Determine the [x, y] coordinate at the center of the cell enclosing the given text.  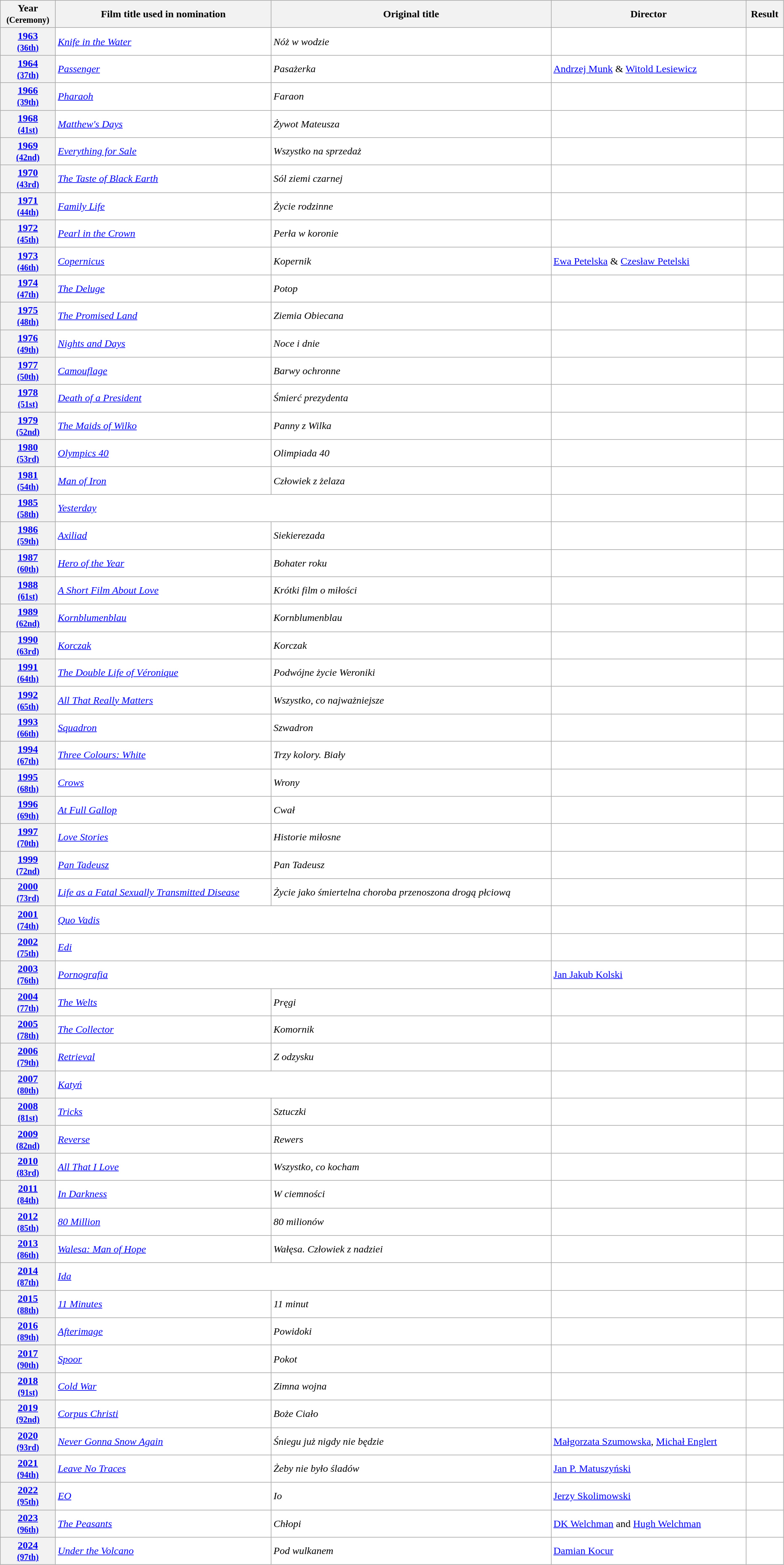
Year(Ceremony) [28, 14]
The Deluge [163, 289]
1992(65th) [28, 700]
The Collector [163, 1029]
Life as a Fatal Sexually Transmitted Disease [163, 893]
2017(90th) [28, 1359]
Matthew's Days [163, 124]
Życie rodzinne [411, 206]
Wszystko na sprzedaż [411, 151]
Śniegu już nigdy nie będzie [411, 1441]
1964(37th) [28, 69]
Nóż w wodzie [411, 41]
Sól ziemi czarnej [411, 179]
2011(84th) [28, 1194]
Z odzysku [411, 1057]
1994(67th) [28, 755]
2020(93rd) [28, 1441]
Historie miłosne [411, 838]
2008(81st) [28, 1112]
Faraon [411, 96]
Powidoki [411, 1331]
Copernicus [163, 261]
1976(49th) [28, 343]
Cwał [411, 810]
Panny z Wilka [411, 426]
Damian Kocur [649, 1551]
Edi [303, 947]
Director [649, 14]
2016(89th) [28, 1331]
1972(45th) [28, 234]
Życie jako śmiertelna choroba przenoszona drogą płciową [411, 893]
A Short Film About Love [163, 591]
Love Stories [163, 838]
1966(39th) [28, 96]
Io [411, 1496]
2000(73rd) [28, 893]
All That I Love [163, 1167]
Three Colours: White [163, 755]
The Peasants [163, 1524]
Knife in the Water [163, 41]
1975(48th) [28, 316]
Katyń [303, 1084]
2009(82nd) [28, 1139]
2014(87th) [28, 1276]
2019(92nd) [28, 1414]
All That Really Matters [163, 700]
Squadron [163, 727]
Never Gonna Snow Again [163, 1441]
Siekierezada [411, 536]
EO [163, 1496]
11 minut [411, 1304]
2023(96th) [28, 1524]
1986(59th) [28, 536]
Camouflage [163, 371]
Cold War [163, 1386]
Olympics 40 [163, 453]
80 milionów [411, 1222]
1988(61st) [28, 591]
Ida [303, 1276]
Under the Volcano [163, 1551]
1979(52nd) [28, 426]
11 Minutes [163, 1304]
Jan P. Matuszyński [649, 1469]
2024(97th) [28, 1551]
1991(64th) [28, 672]
1985(58th) [28, 508]
2004(77th) [28, 1002]
1973(46th) [28, 261]
Andrzej Munk & Witold Lesiewicz [649, 69]
The Maids of Wilko [163, 426]
2021(94th) [28, 1469]
1969(42nd) [28, 151]
Tricks [163, 1112]
2018(91st) [28, 1386]
2010(83rd) [28, 1167]
2003(76th) [28, 974]
2015(88th) [28, 1304]
At Full Gallop [163, 810]
Pharaoh [163, 96]
W ciemności [411, 1194]
2001(74th) [28, 920]
The Promised Land [163, 316]
Śmierć prezydenta [411, 398]
The Taste of Black Earth [163, 179]
1981(54th) [28, 481]
Corpus Christi [163, 1414]
Axiliad [163, 536]
Żeby nie było śladów [411, 1469]
1971(44th) [28, 206]
Pręgi [411, 1002]
Jan Jakub Kolski [649, 974]
Krótki film o miłości [411, 591]
1970(43rd) [28, 179]
Trzy kolory. Biały [411, 755]
Pornografia [303, 974]
Afterimage [163, 1331]
Żywot Mateusza [411, 124]
Barwy ochronne [411, 371]
2007(80th) [28, 1084]
Result [765, 14]
Boże Ciało [411, 1414]
Wrony [411, 782]
1997(70th) [28, 838]
Ziemia Obiecana [411, 316]
1996(69th) [28, 810]
Spoor [163, 1359]
Death of a President [163, 398]
Człowiek z żelaza [411, 481]
Rewers [411, 1139]
Leave No Traces [163, 1469]
Zimna wojna [411, 1386]
1987(60th) [28, 563]
80 Million [163, 1222]
1993(66th) [28, 727]
Perła w koronie [411, 234]
Original title [411, 14]
Potop [411, 289]
1980(53rd) [28, 453]
Wszystko, co kocham [411, 1167]
Małgorzata Szumowska, Michał Englert [649, 1441]
Pasażerka [411, 69]
Retrieval [163, 1057]
DK Welchman and Hugh Welchman [649, 1524]
Podwójne życie Weroniki [411, 672]
In Darkness [163, 1194]
Pearl in the Crown [163, 234]
Olimpiada 40 [411, 453]
Quo Vadis [303, 920]
The Welts [163, 1002]
2022(95th) [28, 1496]
Wałęsa. Człowiek z nadziei [411, 1249]
Reverse [163, 1139]
2005(78th) [28, 1029]
Sztuczki [411, 1112]
1963(36th) [28, 41]
1989(62nd) [28, 618]
Wszystko, co najważniejsze [411, 700]
Komornik [411, 1029]
Everything for Sale [163, 151]
2013(86th) [28, 1249]
Ewa Petelska & Czesław Petelski [649, 261]
1999(72nd) [28, 865]
Walesa: Man of Hope [163, 1249]
Kopernik [411, 261]
1978(51st) [28, 398]
Pod wulkanem [411, 1551]
Man of Iron [163, 481]
1990(63rd) [28, 645]
2002(75th) [28, 947]
Bohater roku [411, 563]
Szwadron [411, 727]
2006(79th) [28, 1057]
Chłopi [411, 1524]
Noce i dnie [411, 343]
Jerzy Skolimowski [649, 1496]
The Double Life of Véronique [163, 672]
Pokot [411, 1359]
Film title used in nomination [163, 14]
Family Life [163, 206]
1995(68th) [28, 782]
Crows [163, 782]
Hero of the Year [163, 563]
1977(50th) [28, 371]
1968(41st) [28, 124]
1974(47th) [28, 289]
Nights and Days [163, 343]
Yesterday [303, 508]
2012(85th) [28, 1222]
Passenger [163, 69]
